Return (X, Y) of the center of cell containing provided text 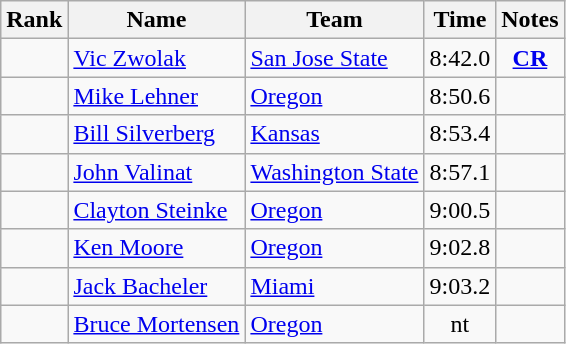
Rank (34, 20)
8:50.6 (460, 96)
Ken Moore (156, 248)
Name (156, 20)
9:00.5 (460, 210)
Notes (530, 20)
9:03.2 (460, 286)
8:53.4 (460, 134)
8:57.1 (460, 172)
Bruce Mortensen (156, 324)
Miami (334, 286)
Washington State (334, 172)
CR (530, 58)
Jack Bacheler (156, 286)
Vic Zwolak (156, 58)
Mike Lehner (156, 96)
Time (460, 20)
nt (460, 324)
Team (334, 20)
8:42.0 (460, 58)
9:02.8 (460, 248)
John Valinat (156, 172)
San Jose State (334, 58)
Kansas (334, 134)
Clayton Steinke (156, 210)
Bill Silverberg (156, 134)
